Search for the cell housing the specified text and yield its [X, Y] center coordinate. 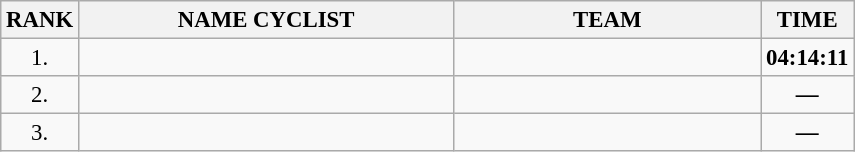
2. [40, 95]
04:14:11 [808, 58]
RANK [40, 20]
3. [40, 133]
NAME CYCLIST [266, 20]
TIME [808, 20]
1. [40, 58]
TEAM [608, 20]
